From the cell containing the given text, extract its center point as [x, y] coordinate. 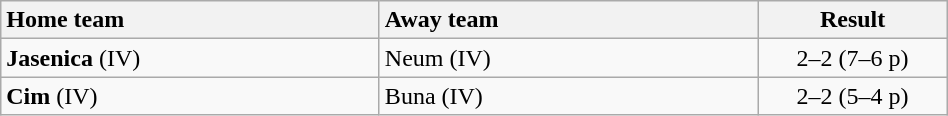
Jasenica (IV) [190, 58]
Buna (IV) [568, 96]
Home team [190, 20]
Away team [568, 20]
Neum (IV) [568, 58]
2–2 (7–6 p) [852, 58]
Result [852, 20]
2–2 (5–4 p) [852, 96]
Cim (IV) [190, 96]
